Return the [X, Y] coordinate for the center point of the cell that contains the specified text.  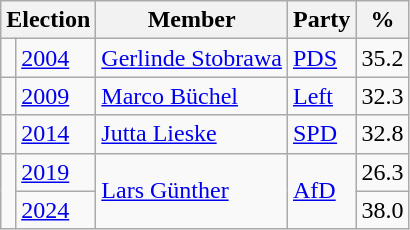
2014 [56, 134]
AfD [321, 191]
32.3 [382, 96]
38.0 [382, 210]
26.3 [382, 172]
Gerlinde Stobrawa [192, 58]
SPD [321, 134]
Left [321, 96]
2019 [56, 172]
35.2 [382, 58]
% [382, 20]
PDS [321, 58]
Party [321, 20]
2004 [56, 58]
Election [48, 20]
2024 [56, 210]
Member [192, 20]
Marco Büchel [192, 96]
Jutta Lieske [192, 134]
2009 [56, 96]
32.8 [382, 134]
Lars Günther [192, 191]
